Search for the cell housing the specified text and yield its (X, Y) center coordinate. 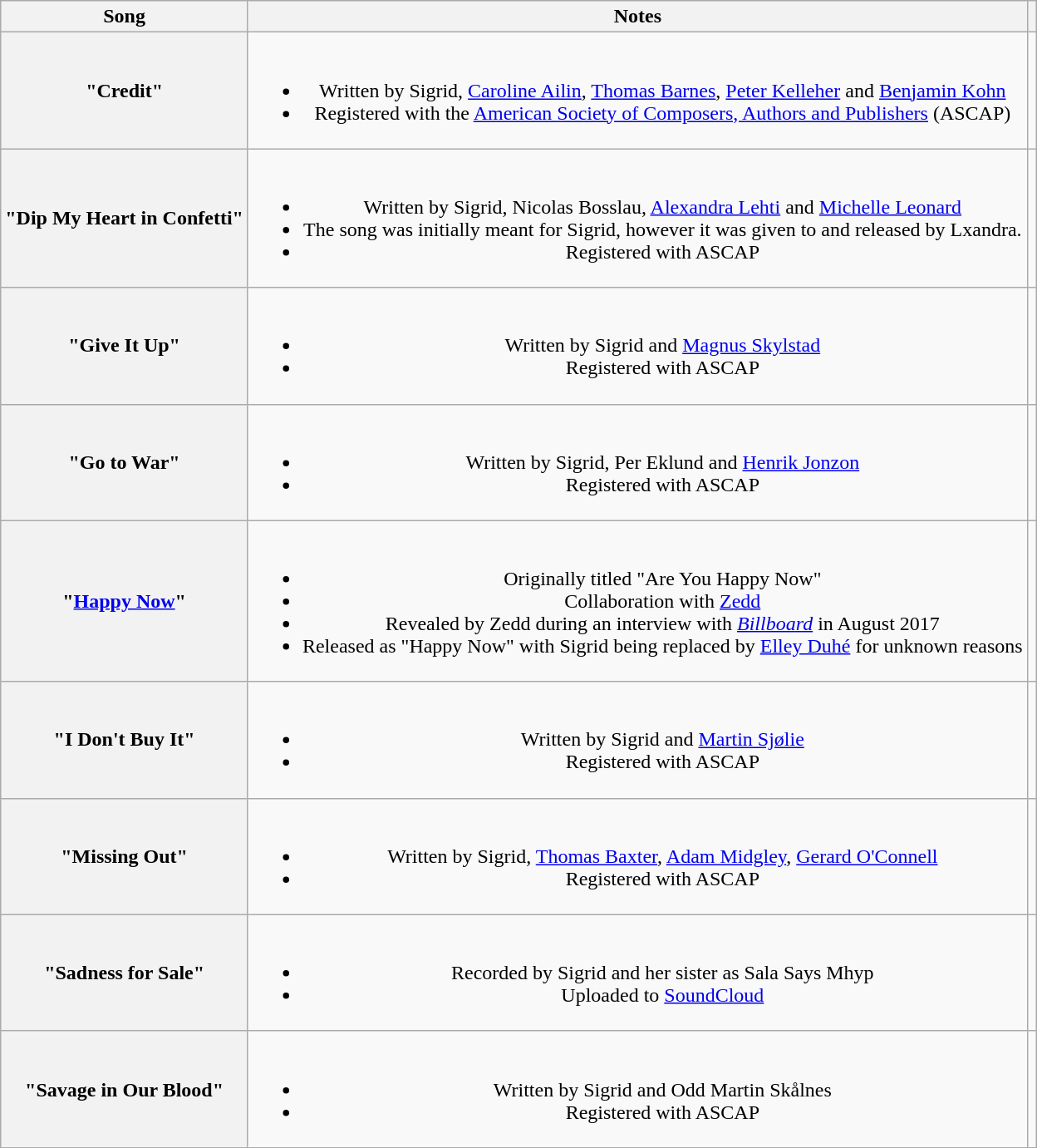
"Dip My Heart in Confetti" (125, 218)
"Sadness for Sale" (125, 973)
Written by Sigrid, Per Eklund and Henrik JonzonRegistered with ASCAP (637, 462)
Song (125, 17)
"Give It Up" (125, 346)
Written by Sigrid and Magnus SkylstadRegistered with ASCAP (637, 346)
"Go to War" (125, 462)
"Happy Now" (125, 601)
"Credit" (125, 91)
Written by Sigrid and Martin SjølieRegistered with ASCAP (637, 740)
Written by Sigrid and Odd Martin SkålnesRegistered with ASCAP (637, 1089)
Notes (637, 17)
"Savage in Our Blood" (125, 1089)
Recorded by Sigrid and her sister as Sala Says MhypUploaded to SoundCloud (637, 973)
"I Don't Buy It" (125, 740)
Written by Sigrid, Thomas Baxter, Adam Midgley, Gerard O'ConnellRegistered with ASCAP (637, 856)
"Missing Out" (125, 856)
